Determine the [x, y] coordinate at the center of the cell enclosing the given text.  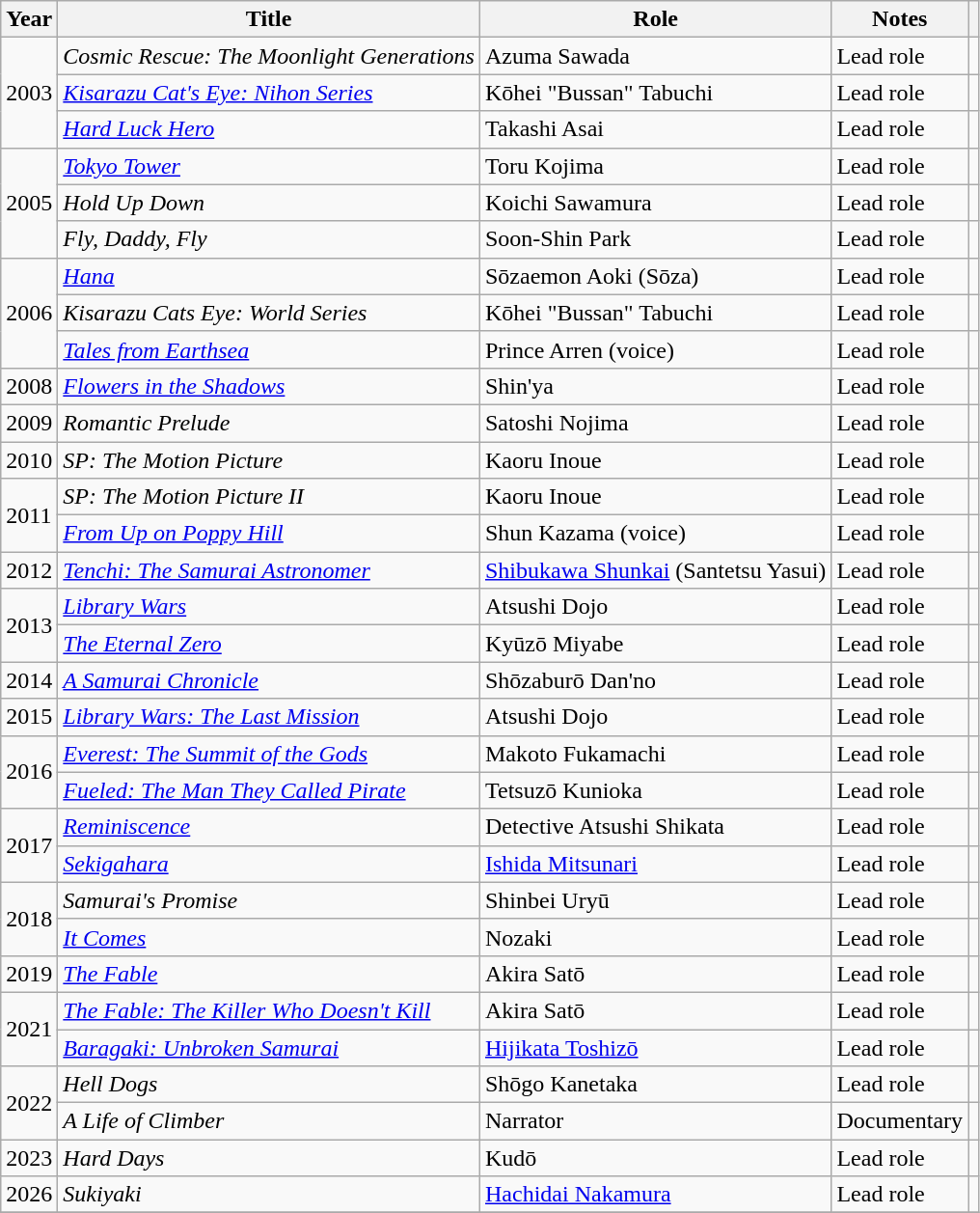
Hard Days [269, 1158]
Prince Arren (voice) [655, 349]
2017 [29, 845]
Narrator [655, 1121]
Shun Kazama (voice) [655, 534]
The Eternal Zero [269, 644]
Takashi Asai [655, 129]
A Samurai Chronicle [269, 680]
2008 [29, 386]
A Life of Climber [269, 1121]
2015 [29, 717]
2003 [29, 93]
Azuma Sawada [655, 56]
Samurai's Promise [269, 900]
2011 [29, 515]
Library Wars [269, 607]
Kyūzō Miyabe [655, 644]
Year [29, 19]
Tokyo Tower [269, 166]
SP: The Motion Picture II [269, 497]
SP: The Motion Picture [269, 460]
Shin'ya [655, 386]
2013 [29, 625]
Hana [269, 276]
Baragaki: Unbroken Samurai [269, 1047]
Hard Luck Hero [269, 129]
Fly, Daddy, Fly [269, 239]
Hell Dogs [269, 1085]
Nozaki [655, 937]
2016 [29, 772]
Romantic Prelude [269, 423]
Documentary [900, 1121]
Koichi Sawamura [655, 203]
Sekigahara [269, 864]
Tales from Earthsea [269, 349]
Everest: The Summit of the Gods [269, 754]
Fueled: The Man They Called Pirate [269, 790]
Hijikata Toshizō [655, 1047]
2010 [29, 460]
The Fable [269, 974]
2012 [29, 570]
Detective Atsushi Shikata [655, 827]
Ishida Mitsunari [655, 864]
2009 [29, 423]
Shinbei Uryū [655, 900]
Makoto Fukamachi [655, 754]
2018 [29, 919]
Reminiscence [269, 827]
Soon-Shin Park [655, 239]
2019 [29, 974]
Satoshi Nojima [655, 423]
Kisarazu Cats Eye: World Series [269, 313]
Shōzaburō Dan'no [655, 680]
Role [655, 19]
Shibukawa Shunkai (Santetsu Yasui) [655, 570]
Notes [900, 19]
The Fable: The Killer Who Doesn't Kill [269, 1010]
Shōgo Kanetaka [655, 1085]
2021 [29, 1029]
Kudō [655, 1158]
Title [269, 19]
Tenchi: The Samurai Astronomer [269, 570]
2006 [29, 313]
2014 [29, 680]
Sukiyaki [269, 1195]
2026 [29, 1195]
Cosmic Rescue: The Moonlight Generations [269, 56]
Hachidai Nakamura [655, 1195]
2022 [29, 1103]
Sōzaemon Aoki (Sōza) [655, 276]
Toru Kojima [655, 166]
Tetsuzō Kunioka [655, 790]
Kisarazu Cat's Eye: Nihon Series [269, 93]
Hold Up Down [269, 203]
2005 [29, 203]
Library Wars: The Last Mission [269, 717]
From Up on Poppy Hill [269, 534]
It Comes [269, 937]
2023 [29, 1158]
Flowers in the Shadows [269, 386]
